Extract the [x, y] coordinate from the center of the cell holding the provided text.  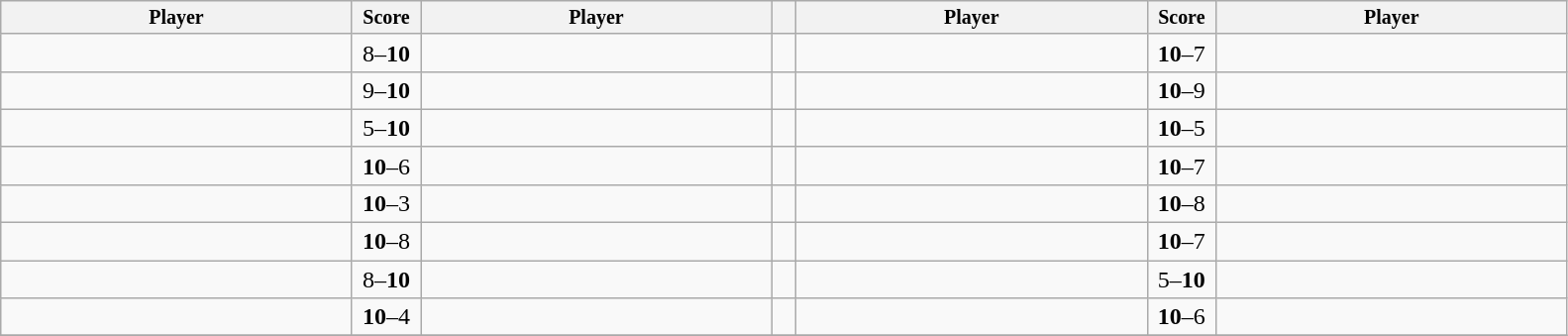
9–10 [386, 90]
10–3 [386, 203]
10–9 [1181, 90]
10–5 [1181, 128]
10–4 [386, 317]
